Identify which cell holds the provided text, then report its [X, Y] central coordinate. 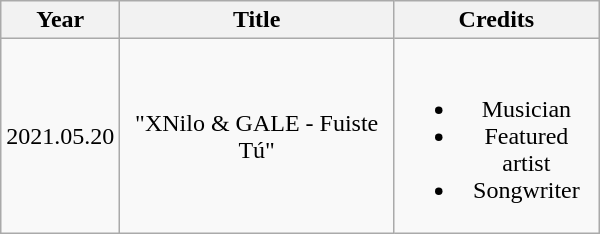
MusicianFeatured artistSongwriter [496, 136]
Year [60, 20]
2021.05.20 [60, 136]
"XNilo & GALE - Fuiste Tú" [257, 136]
Title [257, 20]
Credits [496, 20]
